Identify which cell holds the provided text, then report its (x, y) central coordinate. 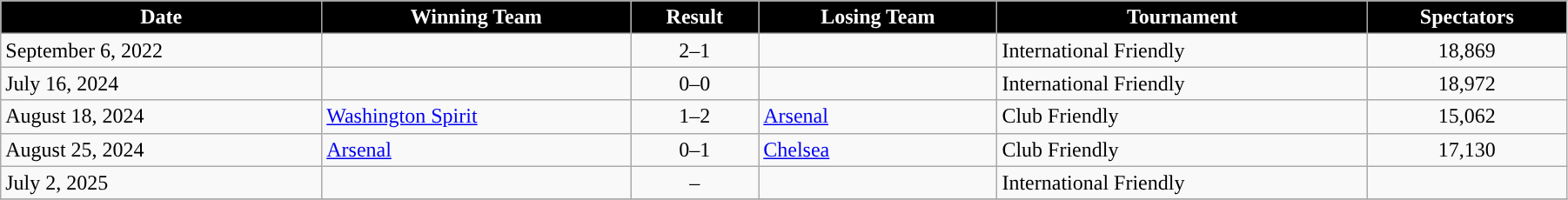
Result (694, 17)
Spectators (1467, 17)
0–1 (694, 150)
July 16, 2024 (162, 83)
August 25, 2024 (162, 150)
15,062 (1467, 117)
– (694, 183)
Winning Team (477, 17)
0–0 (694, 83)
Tournament (1182, 17)
August 18, 2024 (162, 117)
Chelsea (878, 150)
2–1 (694, 50)
17,130 (1467, 150)
1–2 (694, 117)
18,972 (1467, 83)
September 6, 2022 (162, 50)
18,869 (1467, 50)
Losing Team (878, 17)
Washington Spirit (477, 117)
July 2, 2025 (162, 183)
Date (162, 17)
